Locate the cell with the specified text and output its (X, Y) center coordinate. 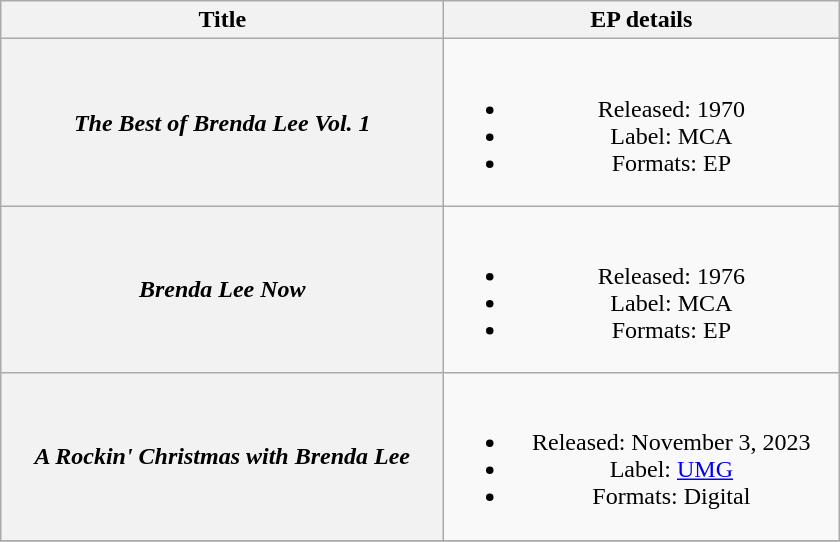
The Best of Brenda Lee Vol. 1 (222, 122)
A Rockin' Christmas with Brenda Lee (222, 456)
Brenda Lee Now (222, 290)
EP details (642, 20)
Title (222, 20)
Released: 1976Label: MCAFormats: EP (642, 290)
Released: November 3, 2023Label: UMGFormats: Digital (642, 456)
Released: 1970Label: MCAFormats: EP (642, 122)
